Return the (x, y) coordinate for the center point of the cell that contains the specified text.  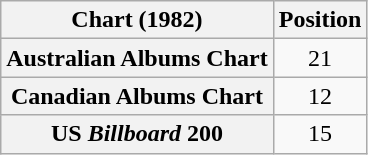
12 (320, 96)
US Billboard 200 (137, 134)
Position (320, 20)
Canadian Albums Chart (137, 96)
Chart (1982) (137, 20)
15 (320, 134)
Australian Albums Chart (137, 58)
21 (320, 58)
